Find where the given text appears and provide that cell's center as (X, Y) coordinate. 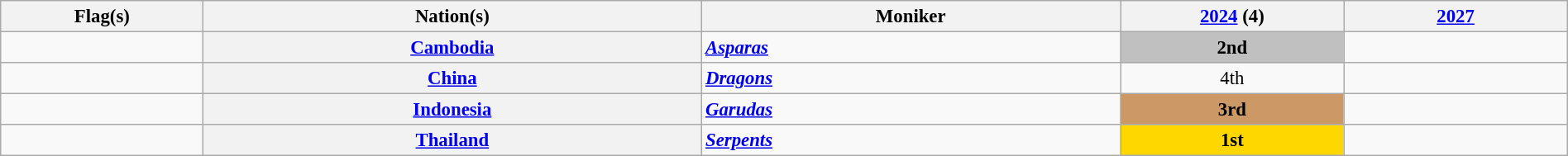
2027 (1456, 17)
2nd (1232, 48)
Indonesia (452, 110)
China (452, 78)
2024 (4) (1232, 17)
Thailand (452, 140)
Dragons (911, 78)
Nation(s) (452, 17)
Cambodia (452, 48)
Asparas (911, 48)
Flag(s) (103, 17)
1st (1232, 140)
Garudas (911, 110)
Moniker (911, 17)
3rd (1232, 110)
Serpents (911, 140)
4th (1232, 78)
